Provide the (X, Y) coordinate of the cell's center where the given text is located.  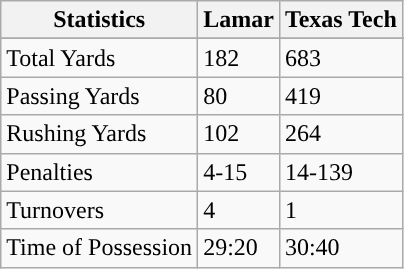
Total Yards (100, 58)
Texas Tech (340, 20)
Rushing Yards (100, 134)
102 (239, 134)
1 (340, 210)
4-15 (239, 172)
29:20 (239, 248)
683 (340, 58)
419 (340, 96)
Lamar (239, 20)
182 (239, 58)
Penalties (100, 172)
80 (239, 96)
30:40 (340, 248)
264 (340, 134)
Statistics (100, 20)
Time of Possession (100, 248)
Turnovers (100, 210)
4 (239, 210)
14-139 (340, 172)
Passing Yards (100, 96)
